Search for the cell housing the specified text and yield its (x, y) center coordinate. 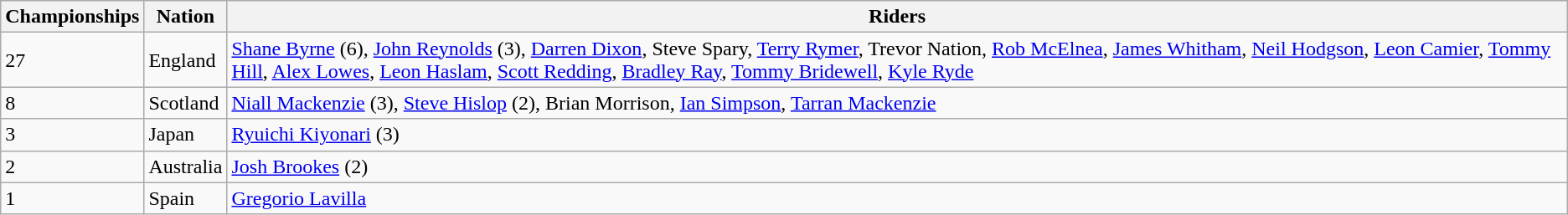
Gregorio Lavilla (897, 198)
Niall Mackenzie (3), Steve Hislop (2), Brian Morrison, Ian Simpson, Tarran Mackenzie (897, 103)
Riders (897, 17)
Spain (186, 198)
Ryuichi Kiyonari (3) (897, 135)
8 (72, 103)
Japan (186, 135)
Scotland (186, 103)
27 (72, 60)
Championships (72, 17)
3 (72, 135)
England (186, 60)
Josh Brookes (2) (897, 166)
Nation (186, 17)
1 (72, 198)
2 (72, 166)
Australia (186, 166)
